Extract the [X, Y] coordinate from the center of the cell holding the provided text.  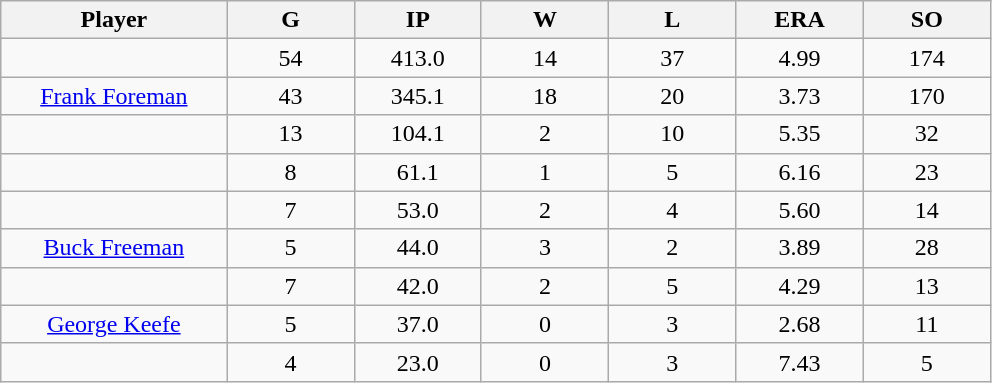
20 [672, 96]
4.99 [800, 58]
4.29 [800, 286]
23 [926, 172]
174 [926, 58]
5.35 [800, 134]
8 [290, 172]
170 [926, 96]
53.0 [418, 210]
23.0 [418, 362]
5.60 [800, 210]
SO [926, 20]
345.1 [418, 96]
6.16 [800, 172]
Frank Foreman [114, 96]
11 [926, 324]
43 [290, 96]
32 [926, 134]
61.1 [418, 172]
44.0 [418, 248]
ERA [800, 20]
3.89 [800, 248]
18 [544, 96]
2.68 [800, 324]
IP [418, 20]
3.73 [800, 96]
104.1 [418, 134]
10 [672, 134]
Buck Freeman [114, 248]
28 [926, 248]
1 [544, 172]
W [544, 20]
L [672, 20]
42.0 [418, 286]
G [290, 20]
37 [672, 58]
37.0 [418, 324]
54 [290, 58]
413.0 [418, 58]
Player [114, 20]
George Keefe [114, 324]
7.43 [800, 362]
